Return [x, y] of the center of cell containing provided text 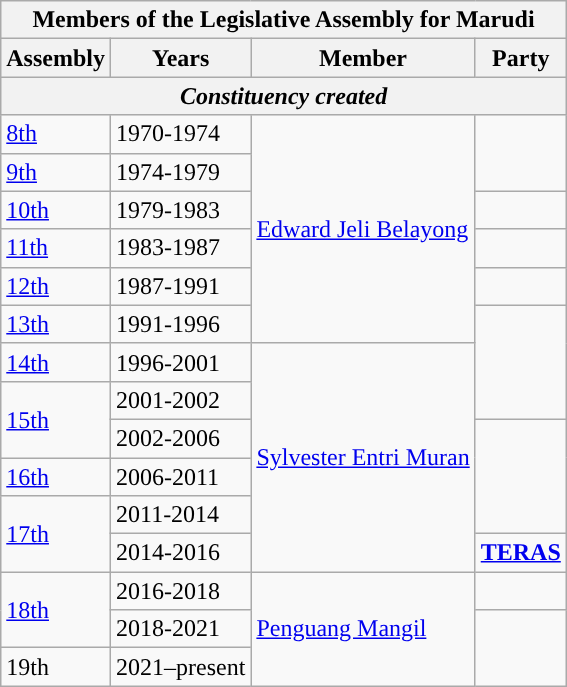
1970-1974 [180, 134]
Member [363, 58]
8th [56, 134]
Assembly [56, 58]
15th [56, 419]
Sylvester Entri Muran [363, 457]
2011-2014 [180, 515]
1974-1979 [180, 172]
2006-2011 [180, 477]
13th [56, 324]
Members of the Legislative Assembly for Marudi [284, 20]
Constituency created [284, 96]
9th [56, 172]
2001-2002 [180, 400]
10th [56, 210]
17th [56, 534]
14th [56, 362]
19th [56, 667]
11th [56, 248]
18th [56, 610]
1983-1987 [180, 248]
Years [180, 58]
2002-2006 [180, 438]
Edward Jeli Belayong [363, 229]
2021–present [180, 667]
16th [56, 477]
12th [56, 286]
1996-2001 [180, 362]
1991-1996 [180, 324]
Penguang Mangil [363, 629]
Party [520, 58]
1979-1983 [180, 210]
2016-2018 [180, 591]
1987-1991 [180, 286]
TERAS [520, 553]
2014-2016 [180, 553]
2018-2021 [180, 629]
